Locate the cell with the specified text and output its (X, Y) center coordinate. 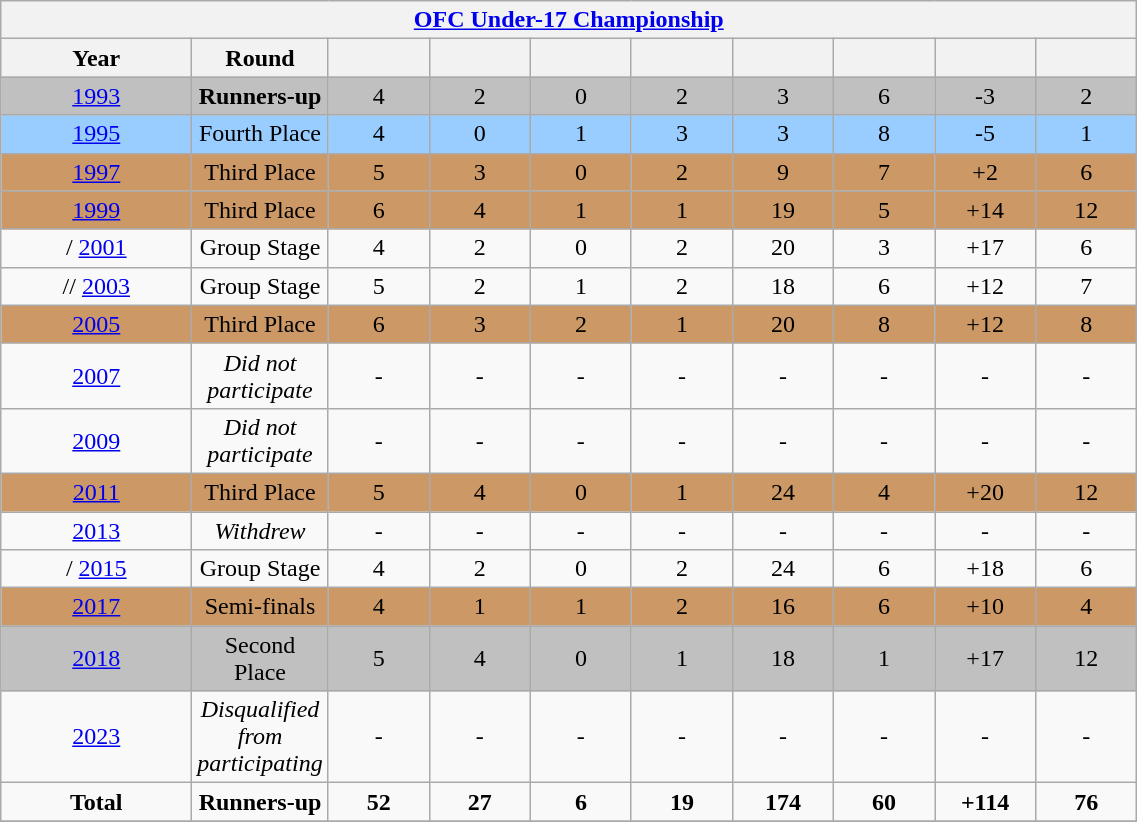
2023 (96, 737)
9 (782, 172)
52 (378, 802)
1997 (96, 172)
+2 (986, 172)
Fourth Place (260, 134)
OFC Under-17 Championship (569, 20)
2013 (96, 531)
Total (96, 802)
1993 (96, 96)
Year (96, 58)
2018 (96, 658)
-5 (986, 134)
Second Place (260, 658)
Round (260, 58)
2007 (96, 376)
2011 (96, 492)
/ 2015 (96, 569)
1999 (96, 210)
60 (884, 802)
16 (782, 607)
+18 (986, 569)
27 (480, 802)
+114 (986, 802)
// 2003 (96, 286)
1995 (96, 134)
76 (1086, 802)
Disqualified from participating (260, 737)
+20 (986, 492)
2005 (96, 324)
174 (782, 802)
Semi-finals (260, 607)
+10 (986, 607)
2009 (96, 440)
+14 (986, 210)
2017 (96, 607)
/ 2001 (96, 248)
Withdrew (260, 531)
-3 (986, 96)
